For the text-containing cell, return its midpoint in [X, Y] coordinate format. 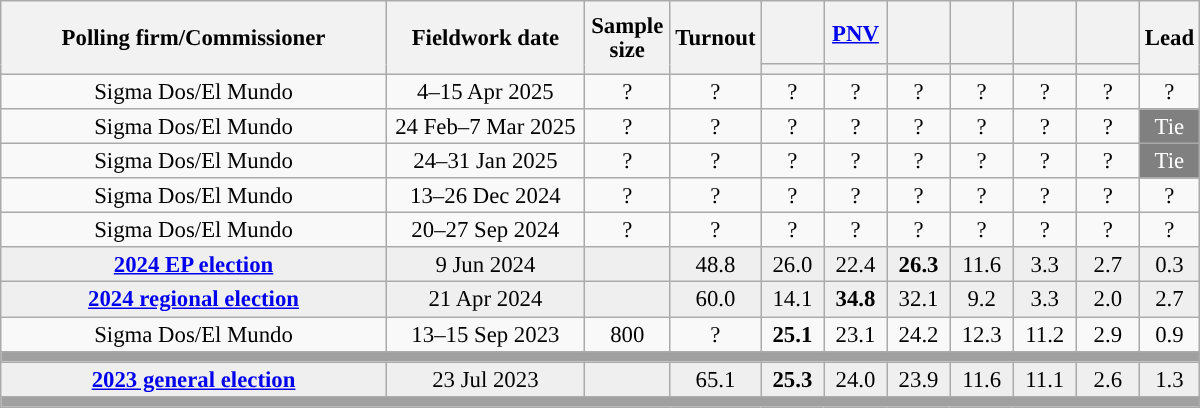
Polling firm/Commissioner [194, 38]
20–27 Sep 2024 [485, 230]
23 Jul 2023 [485, 380]
2024 EP election [194, 266]
11.2 [1044, 334]
PNV [856, 32]
Fieldwork date [485, 38]
24.0 [856, 380]
0.3 [1169, 266]
Lead [1169, 38]
14.1 [792, 300]
48.8 [716, 266]
26.3 [918, 266]
4–15 Apr 2025 [485, 92]
2023 general election [194, 380]
2024 regional election [194, 300]
9.2 [982, 300]
34.8 [856, 300]
Turnout [716, 38]
24 Feb–7 Mar 2025 [485, 126]
25.3 [792, 380]
23.9 [918, 380]
11.1 [1044, 380]
800 [627, 334]
12.3 [982, 334]
0.9 [1169, 334]
24.2 [918, 334]
23.1 [856, 334]
26.0 [792, 266]
60.0 [716, 300]
1.3 [1169, 380]
21 Apr 2024 [485, 300]
2.0 [1108, 300]
25.1 [792, 334]
24–31 Jan 2025 [485, 162]
2.6 [1108, 380]
Sample size [627, 38]
13–15 Sep 2023 [485, 334]
13–26 Dec 2024 [485, 196]
22.4 [856, 266]
9 Jun 2024 [485, 266]
65.1 [716, 380]
32.1 [918, 300]
2.9 [1108, 334]
